Pinpoint the cell where the given text exists, returning its (X, Y) midpoint coordinate. 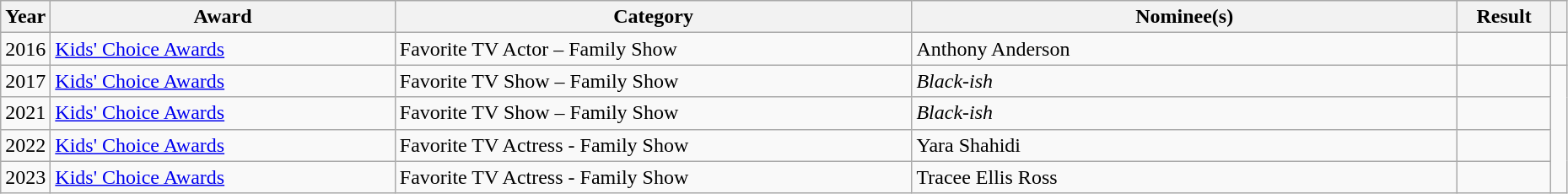
Favorite TV Actor – Family Show (653, 49)
Category (653, 17)
2023 (25, 177)
Award (223, 17)
Year (25, 17)
2016 (25, 49)
Tracee Ellis Ross (1184, 177)
Result (1503, 17)
2021 (25, 113)
Anthony Anderson (1184, 49)
2017 (25, 81)
Yara Shahidi (1184, 145)
Nominee(s) (1184, 17)
2022 (25, 145)
